Identify which cell holds the provided text, then report its (x, y) central coordinate. 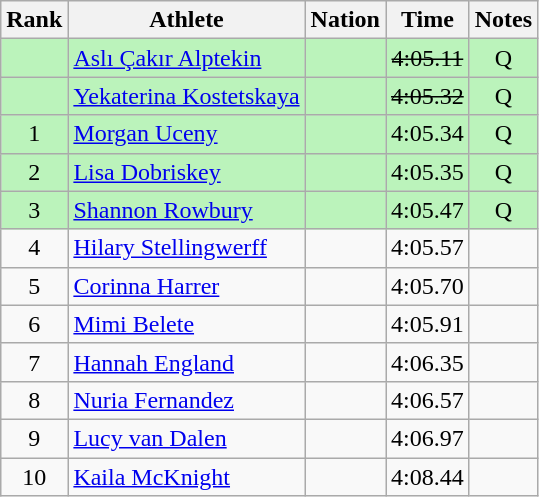
4:05.35 (428, 172)
7 (34, 362)
3 (34, 210)
4:05.32 (428, 96)
4 (34, 248)
Nuria Fernandez (186, 400)
4:06.35 (428, 362)
4:05.11 (428, 58)
1 (34, 134)
4:05.34 (428, 134)
4:06.57 (428, 400)
Morgan Uceny (186, 134)
Time (428, 20)
Athlete (186, 20)
5 (34, 286)
Nation (345, 20)
8 (34, 400)
Hilary Stellingwerff (186, 248)
2 (34, 172)
Kaila McKnight (186, 477)
Lucy van Dalen (186, 438)
Mimi Belete (186, 324)
Corinna Harrer (186, 286)
4:05.91 (428, 324)
Rank (34, 20)
4:06.97 (428, 438)
6 (34, 324)
4:05.47 (428, 210)
4:08.44 (428, 477)
Aslı Çakır Alptekin (186, 58)
Notes (503, 20)
Shannon Rowbury (186, 210)
4:05.57 (428, 248)
Yekaterina Kostetskaya (186, 96)
9 (34, 438)
4:05.70 (428, 286)
Hannah England (186, 362)
10 (34, 477)
Lisa Dobriskey (186, 172)
